Provide the (X, Y) coordinate of the cell's center where the given text is located.  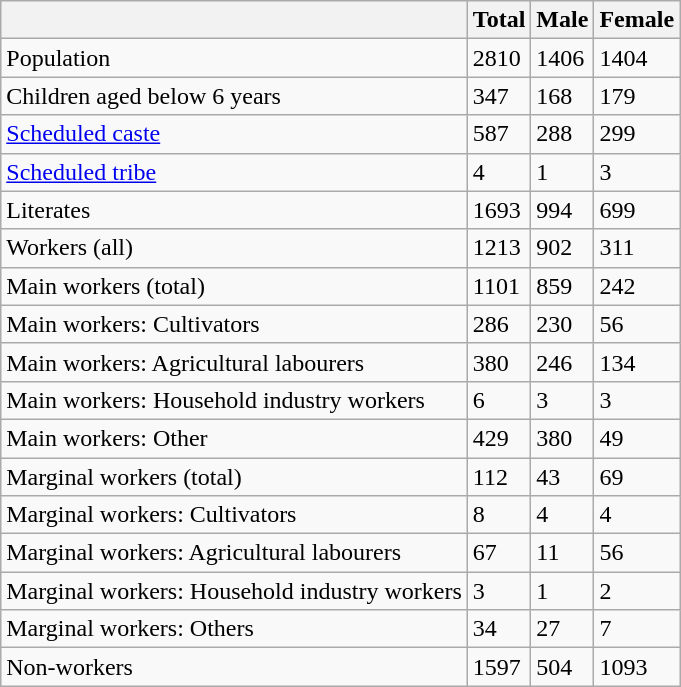
587 (499, 134)
179 (637, 96)
429 (499, 438)
134 (637, 362)
299 (637, 134)
Marginal workers: Others (234, 629)
Marginal workers: Household industry workers (234, 591)
Non-workers (234, 667)
Total (499, 20)
168 (562, 96)
1213 (499, 248)
6 (499, 400)
11 (562, 553)
Main workers (total) (234, 286)
112 (499, 477)
Literates (234, 210)
1093 (637, 667)
Female (637, 20)
Marginal workers: Agricultural labourers (234, 553)
Children aged below 6 years (234, 96)
2810 (499, 58)
43 (562, 477)
347 (499, 96)
Main workers: Cultivators (234, 324)
242 (637, 286)
902 (562, 248)
Main workers: Agricultural labourers (234, 362)
Workers (all) (234, 248)
1404 (637, 58)
230 (562, 324)
504 (562, 667)
1597 (499, 667)
311 (637, 248)
2 (637, 591)
34 (499, 629)
Main workers: Other (234, 438)
1101 (499, 286)
1406 (562, 58)
Marginal workers: Cultivators (234, 515)
Scheduled tribe (234, 172)
7 (637, 629)
49 (637, 438)
Marginal workers (total) (234, 477)
286 (499, 324)
994 (562, 210)
Population (234, 58)
246 (562, 362)
288 (562, 134)
Main workers: Household industry workers (234, 400)
69 (637, 477)
Male (562, 20)
67 (499, 553)
859 (562, 286)
8 (499, 515)
699 (637, 210)
1693 (499, 210)
Scheduled caste (234, 134)
27 (562, 629)
